Provide the [x, y] coordinate of the cell's center where the given text is located.  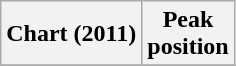
Chart (2011) [72, 34]
Peakposition [188, 34]
